Locate the cell with the specified text and output its (X, Y) center coordinate. 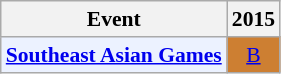
Event (114, 19)
B (254, 55)
Southeast Asian Games (114, 55)
2015 (254, 19)
